Provide the (X, Y) coordinate of the cell's center where the given text is located.  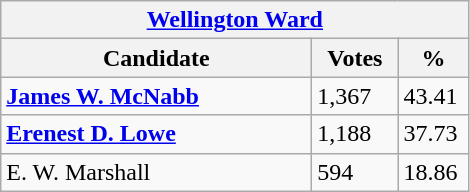
18.86 (434, 172)
43.41 (434, 96)
James W. McNabb (156, 96)
1,188 (355, 134)
594 (355, 172)
Wellington Ward (235, 20)
1,367 (355, 96)
E. W. Marshall (156, 172)
37.73 (434, 134)
Votes (355, 58)
% (434, 58)
Candidate (156, 58)
Erenest D. Lowe (156, 134)
